Return (x, y) of the center of cell containing provided text 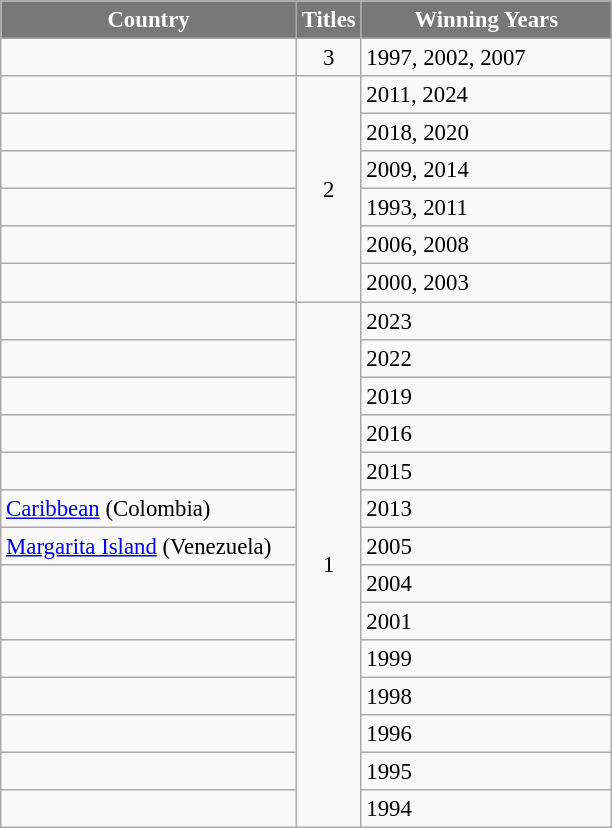
2023 (486, 321)
1995 (486, 772)
Winning Years (486, 20)
3 (328, 58)
2001 (486, 621)
2018, 2020 (486, 133)
Country (149, 20)
Caribbean (Colombia) (149, 509)
2 (328, 189)
2006, 2008 (486, 245)
2011, 2024 (486, 95)
2000, 2003 (486, 283)
2019 (486, 396)
2005 (486, 546)
Margarita Island (Venezuela) (149, 546)
1997, 2002, 2007 (486, 58)
1993, 2011 (486, 208)
1998 (486, 697)
Titles (328, 20)
2013 (486, 509)
2009, 2014 (486, 170)
1996 (486, 734)
2004 (486, 584)
1999 (486, 659)
2015 (486, 471)
2016 (486, 433)
2022 (486, 358)
1 (328, 565)
1994 (486, 809)
